For the text-containing cell, return its midpoint in (x, y) coordinate format. 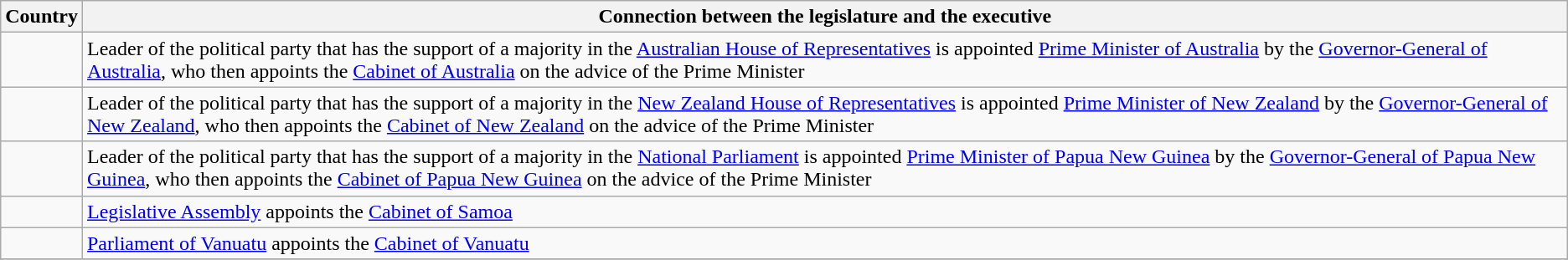
Country (42, 17)
Connection between the legislature and the executive (824, 17)
Parliament of Vanuatu appoints the Cabinet of Vanuatu (824, 243)
Legislative Assembly appoints the Cabinet of Samoa (824, 212)
